Extract the [x, y] coordinate from the center of the cell holding the provided text.  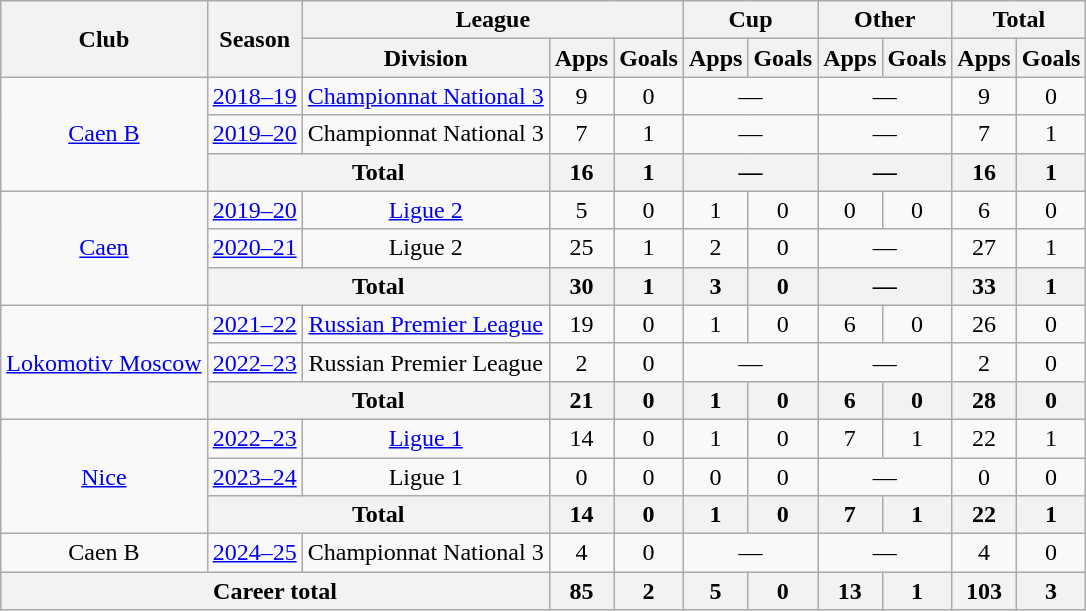
2018–19 [254, 96]
2021–22 [254, 324]
League [492, 20]
Other [885, 20]
2020–21 [254, 248]
Lokomotiv Moscow [104, 362]
2023–24 [254, 477]
Career total [275, 591]
30 [581, 286]
Club [104, 39]
Division [426, 58]
21 [581, 400]
Cup [750, 20]
Nice [104, 476]
28 [984, 400]
Season [254, 39]
33 [984, 286]
2024–25 [254, 553]
103 [984, 591]
Caen [104, 248]
85 [581, 591]
25 [581, 248]
13 [850, 591]
27 [984, 248]
19 [581, 324]
26 [984, 324]
